Pinpoint the cell where the given text exists, returning its [x, y] midpoint coordinate. 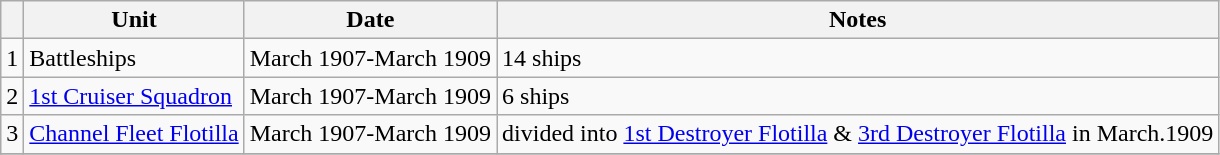
1 [12, 58]
3 [12, 134]
14 ships [858, 58]
1st Cruiser Squadron [134, 96]
Unit [134, 20]
Battleships [134, 58]
Channel Fleet Flotilla [134, 134]
divided into 1st Destroyer Flotilla & 3rd Destroyer Flotilla in March.1909 [858, 134]
Date [370, 20]
2 [12, 96]
Notes [858, 20]
6 ships [858, 96]
